From the cell containing the given text, extract its center point as (X, Y) coordinate. 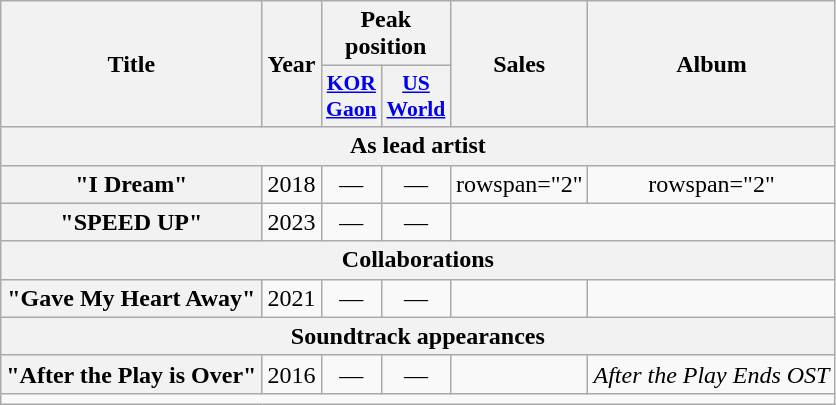
2018 (292, 184)
2021 (292, 298)
2016 (292, 374)
Peakposition (386, 34)
Title (132, 64)
As lead artist (418, 146)
Album (712, 64)
USWorld (416, 96)
Sales (519, 64)
"Gave My Heart Away" (132, 298)
Collaborations (418, 260)
Year (292, 64)
Soundtrack appearances (418, 336)
KORGaon (352, 96)
"SPEED UP" (132, 222)
"After the Play is Over" (132, 374)
2023 (292, 222)
After the Play Ends OST (712, 374)
"I Dream" (132, 184)
